Return the (X, Y) coordinate for the center point of the cell that contains the specified text.  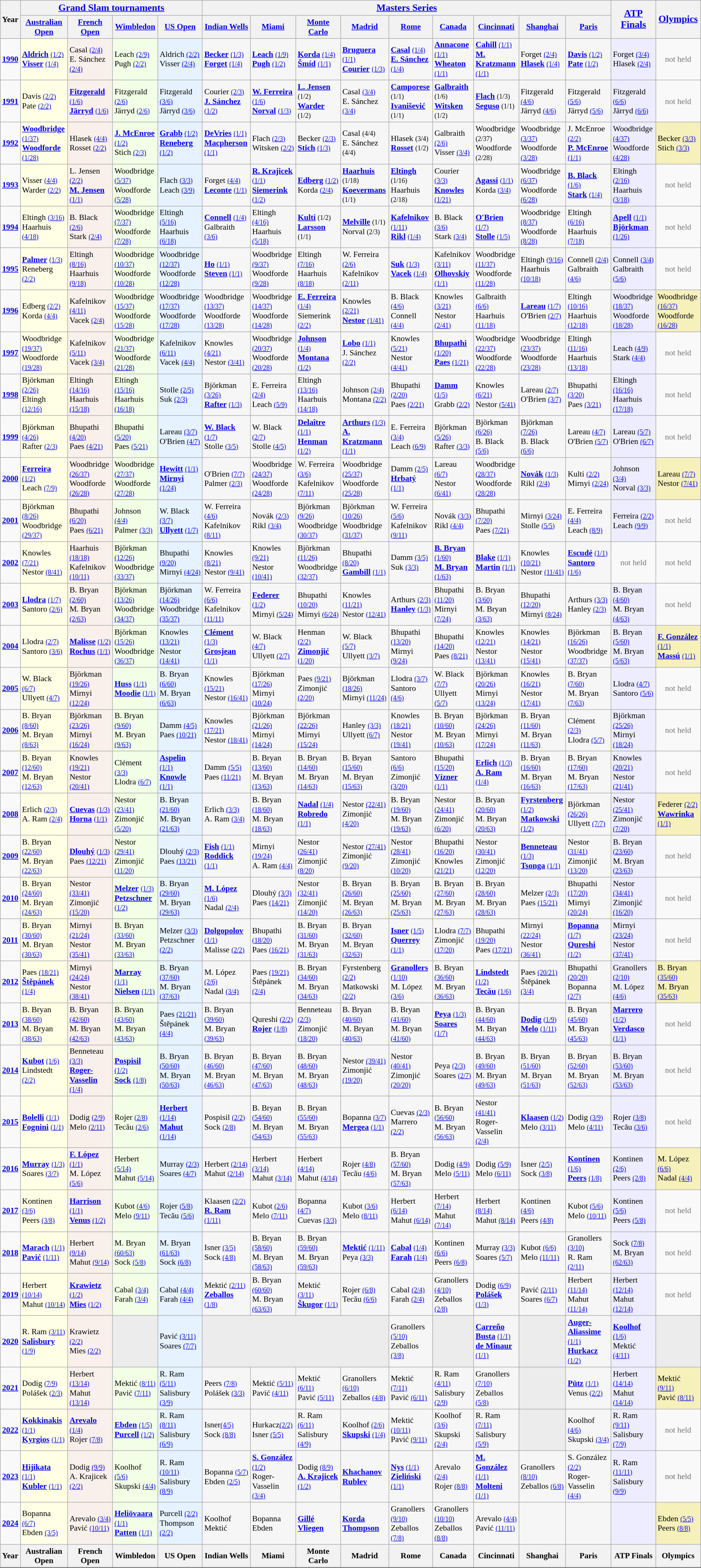
Novák (2/3) Rikl (3/4) (273, 521)
Lareau (5/7) O'Brien (6/7) (634, 437)
Hlasek (4/4) Rosset (2/2) (90, 143)
Eltingh (7/16) Haarhuis (8/18) (318, 269)
W. Black (7/7) Ullyett (5/7) (453, 688)
B. Bryan (29/60) M. Bryan (29/63) (180, 898)
Dlouhý (3/3) Paes (14/21) (273, 898)
Carreño Busta (1/1) de Minaur (1/1) (496, 1341)
2023 (10, 1477)
Nestor (28/41) Zimonjić (10/20) (411, 856)
Rojer (4/8) Tecău (4/6) (365, 1169)
Flach (2/3) Witsken (2/2) (273, 143)
Lareau (2/7) O'Brien (3/7) (542, 395)
2004 (10, 646)
Kafelnikov (6/11) Vacek (4/4) (180, 353)
Woodbridge (20/37) Woodforde (20/28) (273, 353)
Björkman (17/26) Mirnyi (10/24) (273, 688)
Bopanna (6/7) Ebden (3/5) (44, 1523)
Paes (9/21) Zimonjić (2/20) (318, 688)
Knowles (20/21) Nestor (21/41) (634, 772)
Knowles (8/21) Nestor (9/41) (226, 563)
Björkman (21/26) Mirnyi (14/24) (273, 730)
E. Ferreira (3/4) Leach (6/9) (411, 437)
Herbert (14/14) Mahut (14/14) (634, 1388)
Woodbridge (8/37) Woodforde (8/28) (542, 227)
DeVries (1/1) Macpherson (1/1) (226, 143)
S. González (1/2) Roger-Vasselin (3/4) (273, 1477)
Mirnyi (21/24) Nestor (35/41) (90, 940)
2000 (10, 479)
Kubot (2/6) Melo (7/11) (273, 1211)
Eltingh (11/16) Haarhuis (13/18) (588, 353)
Davis (2/2) Pate (2/2) (44, 101)
Kontinen (4/6) Peers (4/8) (542, 1211)
Nestor (23/41) Zimonjić (5/20) (135, 814)
B. Bryan (38/60) M. Bryan (38/63) (44, 1024)
R. Ram (5/11) Salisbury (3/9) (180, 1388)
Knowles (5/21) Nestor (4/41) (411, 353)
B. Bryan (19/60) M. Bryan (19/63) (411, 814)
Björkman (6/26) B. Black (5/6) (496, 437)
Grand Slam tournaments (111, 8)
Björkman (13/26) Woodbridge (34/37) (135, 604)
2009 (10, 856)
Bhupathi (4/20) Paes (4/21) (90, 437)
Peya (1/3) Soares (1/7) (453, 1024)
Granollers (4/10) Zeballos (2/8) (453, 1295)
Herbert (11/14) Mahut (11/14) (588, 1295)
Isner (2/5) Sock (3/8) (542, 1169)
R. Ram (10/11) Salisbury (8/9) (180, 1477)
B. Bryan (23/60) M. Bryan (23/63) (634, 856)
Palmer (1/3) Reneberg (2/2) (44, 269)
Stolle (2/5) Suk (2/3) (180, 395)
Mektić (7/11) Pavić (6/11) (411, 1388)
Eltingh (10/16) Haarhuis (12/18) (588, 311)
Eltingh (14/16) Haarhuis (15/18) (90, 395)
S. González (2/2) Roger-Vasselin (4/4) (588, 1477)
B. Bryan (56/60) M. Bryan (56/63) (453, 1122)
Bopanna (4/7) Cuevas (3/3) (318, 1211)
Bhupathi (14/20) Paes (8/21) (453, 646)
Bopanna (3/7) Mergea (1/1) (365, 1122)
Granollers (1/10) M. López (3/6) (411, 982)
2019 (10, 1295)
Becker (3/3) Stich (3/3) (678, 143)
Dodig (9/9) A. Krajicek (2/2) (90, 1477)
W. Black (3/7) Ullyett (1/7) (180, 521)
Arthurs (1/3) A. Kratzmann (1/1) (365, 437)
Mektić (5/11) Pavić (4/11) (273, 1388)
Nadal (1/4) Robredo (1/1) (318, 814)
Kafelnikov (4/11) Vacek (2/4) (90, 311)
B. Bryan (7/60) M. Bryan (7/63) (588, 688)
B. Bryan (37/60) M. Bryan (37/63) (180, 982)
M. Bryan (61/63) Sock (6/8) (180, 1253)
Cuevas (1/3) Horna (1/1) (90, 814)
Pütz (1/1) Venus (2/2) (588, 1388)
Edberg (1/2) Korda (2/4) (318, 185)
Lareau (3/7) O'Brien (4/7) (180, 437)
Agassi (1/1) Korda (3/4) (496, 185)
Mektić (10/11) Pavić (9/11) (411, 1430)
Björkman (16/26) Woodbridge (37/37) (588, 646)
2005 (10, 688)
Knowles (12/21) Nestor (13/41) (496, 646)
Kafelnikov (1/11) Rikl (1/4) (411, 227)
W. Ferreira (2/6) Kafelnikov (2/11) (365, 269)
Malisse (1/2) Rochus (1/1) (90, 646)
B. Bryan (8/60) M. Bryan (8/63) (44, 730)
Peya (2/3) Soares (2/7) (453, 1071)
Clément (2/3) Llodra (5/7) (588, 730)
2001 (10, 521)
Arthurs (3/3) Hanley (2/3) (588, 604)
F. López (1/1) M. López (5/6) (90, 1169)
Woodbridge (27/37) Woodforde (27/28) (135, 479)
Kontinen (6/6) Peers (6/8) (453, 1253)
Pospisil (2/2) Sock (2/8) (226, 1122)
B. Bryan (9/60) M. Bryan (9/63) (135, 730)
Mirnyi (3/24) Stolle (5/5) (542, 521)
B. Bryan (36/60) M. Bryan (36/63) (453, 982)
Bhupathi (20/20) Bopanna (2/7) (588, 982)
Llodra (1/7) Santoro (2/6) (44, 604)
Kubot (1/6) Lindstedt (2/2) (44, 1071)
Woodbridge (15/37) Woodforde (15/28) (135, 311)
Ebden (1/5) Purcell (1/2) (135, 1430)
Woodbridge (6/37) Woodforde (6/28) (542, 185)
Fitzgerald (2/6) Järryd (2/6) (135, 101)
Casal (2/4) E. Sánchez (2/4) (90, 59)
Kokkinakis (1/1) Kyrgios (1/1) (44, 1430)
Herbert (2/14) Mahut (2/14) (226, 1169)
Cabal (4/4) Farah (4/4) (180, 1295)
Koolhof (5/6) Skupski (4/4) (135, 1477)
W. Black (2/7) Stolle (4/5) (273, 437)
Connell (3/4) Galbraith (5/6) (634, 269)
O'Brien (7/7) Palmer (2/3) (226, 479)
Isner (1/5) Querrey (1/1) (411, 940)
E. Ferreira (1/4) Siemerink (2/2) (318, 311)
O'Brien (1/7) Stolle (1/5) (496, 227)
B. Bryan (59/60) M. Bryan (59/63) (318, 1253)
R. Ram (6/11) Salisbury (4/9) (318, 1430)
Granollers (6/10) Zeballos (4/8) (365, 1388)
Björkman (7/26) B. Black (6/6) (542, 437)
2006 (10, 730)
Woodbridge (28/37) Woodforde (28/28) (496, 479)
Kontinen (2/6) Peers (2/8) (634, 1169)
B. Bryan (57/60) M. Bryan (57/63) (411, 1169)
B. Bryan (12/60) M. Bryan (12/63) (44, 772)
Woodbridge (14/37) Woodforde (14/28) (273, 311)
Fitzgerald (4/6) Järryd (4/6) (542, 101)
Fyrstenberg (1/2) Matkowski (1/2) (542, 814)
2016 (10, 1169)
2003 (10, 604)
Koolhof (1/6) Mektić (4/11) (634, 1341)
Bolelli (1/1) Fognini (1/1) (44, 1122)
B. Bryan (54/60) M. Bryan (54/63) (273, 1122)
Woodbridge (12/37) Woodforde (12/28) (180, 269)
Peers (7/8) Polášek (3/3) (226, 1388)
Herbert (8/14) Mahut (8/14) (496, 1211)
B. Bryan (51/60) M. Bryan (51/63) (542, 1071)
Dlouhý (1/3) Paes (12/21) (90, 856)
Murray (1/3) Soares (3/7) (44, 1169)
Arthurs (2/3) Hanley (1/3) (411, 604)
Murray (2/3) Soares (4/7) (180, 1169)
Mirnyi (22/24) Nestor (36/41) (542, 940)
Bopanna (5/7) Ebden (2/5) (226, 1477)
Ferreira (2/2) Leach (9/9) (634, 521)
R. Ram (8/11) Salisbury (6/9) (180, 1430)
2010 (10, 898)
Björkman (25/26) Mirnyi (18/24) (634, 730)
2007 (10, 772)
Knowles (2/21) Nestor (1/41) (365, 311)
Clément (1/3) Grosjean (1/1) (226, 646)
Granollers (8/10) Zeballos (6/8) (542, 1477)
Nestor (39/41) Zimonjić (19/20) (365, 1071)
Björkman (3/26) Rafter (1/3) (226, 395)
B. Bryan (44/60) M. Bryan (44/63) (496, 1024)
Knowles (11/21) Nestor (12/41) (365, 604)
W. Ferreira (6/6) Kafelnikov (11/11) (226, 604)
Johnson (2/4) Montana (2/2) (365, 395)
L. Jensen (1/2) Warder (1/2) (318, 101)
Cabal (1/4) Farah (1/4) (411, 1253)
Connell (2/4) Galbraith (4/6) (588, 269)
2014 (10, 1071)
Ebden (5/5) Peers (8/8) (678, 1523)
Koolhof Mektić (226, 1523)
2008 (10, 814)
Eltingh (3/16) Haarhuis (4/18) (44, 227)
Eltingh (13/16) Haarhuis (14/18) (318, 395)
Woodbridge (1/37) Woodforde (1/28) (44, 143)
Rojer (5/8) Tecău (5/6) (180, 1211)
Dodig (4/9) Melo (5/11) (453, 1169)
B. Bryan (50/60) M. Bryan (50/63) (180, 1071)
Woodbridge (16/37) Woodforde (16/28) (678, 311)
Bhupathi (18/20) Paes (16/21) (273, 940)
Marach (1/1) Pavić (1/11) (44, 1253)
Dodig (2/9) Melo (2/11) (90, 1122)
Björkman (5/26) Rafter (3/3) (453, 437)
Mektić (9/11) Pavić (8/11) (678, 1388)
B. Bryan (11/60) M. Bryan (11/63) (542, 730)
Bhupathi (15/20) Vízner (1/1) (453, 772)
Novák (1/3) Rikl (2/4) (542, 479)
Björkman (15/26) Woodbridge (36/37) (135, 646)
Mektić (3/11) Škugor (1/1) (318, 1295)
Fitzgerald (6/6) Järryd (6/6) (634, 101)
1998 (10, 395)
B. Black (3/6) Stark (3/4) (453, 227)
Damm (2/5) Hrbatý (1/1) (411, 479)
Bhupathi (9/20) Mirnyi (4/24) (180, 563)
Benneteau (1/3) Tsonga (1/1) (542, 856)
B. Bryan (52/60) M. Bryan (52/63) (588, 1071)
2011 (10, 940)
Galbraith (6/6) Haarhuis (11/18) (496, 311)
B. Bryan (40/60) M. Bryan (40/63) (365, 1024)
Hewitt (1/1) Mirnyi (1/24) (180, 479)
Korda (1/4) Šmíd (1/1) (318, 59)
Hurkacz(2/2) Isner (5/5) (273, 1430)
Eltingh (2/16) Haarhuis (3/18) (634, 185)
Nestor (25/41) Zimonjić (7/20) (634, 814)
Bhupathi (3/20) Paes (3/21) (588, 395)
Camporese (1/1) Ivanišević (1/1) (411, 101)
Leach (4/9) Stark (4/4) (634, 353)
Nestor (32/41) Zimonjić (14/20) (318, 898)
W. Ferreira (3/6) Kafelnikov (7/11) (318, 479)
Erlich (3/3) A. Ram (3/4) (226, 814)
Lareau (6/7) Nestor (6/41) (453, 479)
2002 (10, 563)
Forget (3/4) Hlasek (2/4) (634, 59)
F. González (1/1) Massú (1/1) (678, 646)
Woodbridge (4/37) Woodforde (4/28) (634, 143)
Benneteau (3/3) Roger-Vasselin (1/4) (90, 1071)
Granollers (9/10) Zeballos (7/8) (411, 1523)
R. Ram (9/11) Salisbury (7/9) (634, 1430)
Erlich (2/3) A. Ram (2/4) (44, 814)
Björkman (10/26) Woodbridge (31/37) (365, 521)
Knowles (17/21) Nestor (18/41) (226, 730)
Paes (19/21) Štěpánek (2/4) (273, 982)
Eltingh (4/16) Haarhuis (5/18) (273, 227)
Haarhuis (18/18) Kafelnikov (10/11) (90, 563)
Ho (1/1) Steven (1/1) (226, 269)
Woodbridge (24/37) Woodforde (24/28) (273, 479)
Hlasek (3/4) Rosset (1/2) (411, 143)
1995 (10, 269)
Nestor (31/41) Zimonjić (13/20) (588, 856)
B. Bryan (25/60) M. Bryan (25/63) (411, 898)
Fitzgerald (5/6) Järryd (5/6) (588, 101)
Bopanna Ebden (273, 1523)
Eltingh (9/16) Haarhuis (10/18) (542, 269)
Aspelin (1/1) Knowle (1/1) (180, 772)
1996 (10, 311)
Becker (2/3) Stich (1/3) (318, 143)
Heliövaara (1/1) Patten (1/1) (135, 1523)
Herbert (6/14) Mahut (6/14) (411, 1211)
Lareau (7/7) Nestor (7/41) (678, 479)
Björkman (26/26) Ullyett (7/7) (588, 814)
Fish (1/1) Roddick (1/1) (226, 856)
Granollers (3/10) R. Ram (2/11) (588, 1253)
Paes (21/21) Štěpánek (4/4) (180, 1024)
Flach (1/3) Seguso (1/1) (496, 101)
Bhupathi (2/20) Paes (2/21) (411, 395)
Fyrstenberg (2/2) Matkowski (2/2) (365, 982)
Escudé (1/1) Santoro (1/6) (588, 563)
Forget (2/4) Hlasek (1/4) (542, 59)
Harrison (1/1) Venus (1/2) (90, 1211)
Nestor (30/41) Zimonjić (12/20) (496, 856)
Björkman (20/26) Mirnyi (13/24) (496, 688)
Eltingh (16/16) Haarhuis (17/18) (634, 395)
1991 (10, 101)
Clément (3/3) Llodra (6/7) (135, 772)
Pospisil (1/2) Sock (1/8) (135, 1071)
Björkman (12/26) Woodbridge (33/37) (135, 563)
Kulti (1/2) Larsson (1/1) (318, 227)
Woodbridge (23/37) Woodforde (23/28) (542, 353)
Lindstedt (1/2) Tecău (1/6) (496, 982)
Blake (1/1) Martin (1/1) (496, 563)
Björkman (19/26) Mirnyi (12/24) (90, 688)
Connell (1/4) Galbraith (3/6) (226, 227)
Davis (1/2) Pate (1/2) (588, 59)
Bhupathi (12/20) Mirnyi (8/24) (542, 604)
1993 (10, 185)
Cabal (2/4) Farah (2/4) (411, 1295)
1992 (10, 143)
Knowles (14/21) Nestor (15/41) (542, 646)
W. Black (5/7) Ullyett (3/7) (365, 646)
Becker (1/3) Forget (1/4) (226, 59)
B. Bryan (60/60) M. Bryan (63/63) (273, 1295)
Purcell (2/2) Thompson (2/2) (180, 1523)
Knowles (3/21) Nestor (2/41) (453, 311)
Kontinen (1/6) Peers (1/8) (588, 1169)
Nestor (34/41) Zimonjić (16/20) (634, 898)
Nestor (27/41) Zimonjić (9/20) (365, 856)
B. Bryan (1/60) M. Bryan (1/63) (453, 563)
Bhupathi (11/20) Mirnyi (7/24) (453, 604)
Rojer (2/8) Tecău (2/6) (135, 1122)
Eltingh (15/16) Haarhuis (16/18) (135, 395)
Johnson (1/4) Montana (1/2) (318, 353)
Dodig (1/9) Melo (1/11) (542, 1024)
1994 (10, 227)
B. Black (2/6) Stark (2/4) (90, 227)
Knowles (4/21) Nestor (3/41) (226, 353)
M. López (2/6) Nadal (3/4) (226, 982)
Dodig (3/9) Melo (4/11) (588, 1122)
Herbert (7/14) Mahut (7/14) (453, 1211)
Bruguera (1/1) Courier (1/3) (365, 59)
B. Bryan (48/60) M. Bryan (48/63) (318, 1071)
Herbert (10/14) Mahut (10/14) (44, 1295)
Lobo (1/1) J. Sánchez (2/2) (365, 353)
Lareau (4/7) O'Brien (5/7) (588, 437)
Nestor (29/41) Zimonjić (11/20) (135, 856)
Paes (20/21) Štěpánek (3/4) (542, 982)
Nestor (22/41) Zimonjić (4/20) (365, 814)
B. Bryan (17/60) M. Bryan (17/63) (588, 772)
B. Black (4/6) Connell (4/4) (411, 311)
2021 (10, 1388)
J. McEnroe (2/2) P. McEnroe (1/1) (588, 143)
Granollers (10/10) Zeballos (8/8) (453, 1523)
Sock (7/8) M. Bryan (62/63) (634, 1253)
Knowles (19/21) Nestor (20/41) (90, 772)
B. Bryan (46/60) M. Bryan (46/63) (226, 1071)
Herbert (4/14) Mahut (4/14) (318, 1169)
Mirnyi (24/24) Nestor (38/41) (90, 982)
Woodbridge (21/37) Woodforde (21/28) (135, 353)
B. Bryan (13/60) M. Bryan (13/63) (273, 772)
Kontinen (5/6) Peers (5/8) (634, 1211)
Nestor (26/41) Zimonjić (8/20) (318, 856)
Bhupathi (19/20) Paes (17/21) (496, 940)
Woodbridge (22/37) Woodforde (22/28) (496, 353)
Herbert (13/14) Mahut (13/14) (90, 1388)
Nestor (40/41) Zimonjić (20/20) (411, 1071)
Woodbridge (26/37) Woodforde (26/28) (90, 479)
Benneteau (2/3) Zimonjić (18/20) (318, 1024)
W. Ferreira (5/6) Kafelnikov (9/11) (411, 521)
E. Ferreira (4/4) Leach (8/9) (588, 521)
Haarhuis (1/18) Koevermans (1/1) (365, 185)
Auger-Aliassime (1/1) Hurkacz (1/2) (588, 1341)
Grabb (1/2) Reneberg (1/2) (180, 143)
Melville (1/1) Norval (2/3) (365, 227)
Annacone (1/1) Wheaton (1/1) (453, 59)
Knowles (13/21) Nestor (14/41) (180, 646)
Cabal (3/4) Farah (3/4) (135, 1295)
Rojer (3/8) Tecău (3/6) (634, 1122)
Mektić (6/11) Pavić (5/11) (318, 1388)
Woodbridge (3/37) Woodforde (3/28) (542, 143)
B. Bryan (14/60) M. Bryan (14/63) (318, 772)
Woodbridge (11/37) Woodforde (11/28) (496, 269)
Bhupathi (5/20) Paes (5/21) (135, 437)
Courier (3/3) Knowles (1/21) (453, 185)
Suk (1/3) Vacek (1/4) (411, 269)
Fitzgerald (1/6) Järryd (1/6) (90, 101)
W. Black (1/7) Stolle (3/5) (226, 437)
Björkman (14/26) Woodbridge (35/37) (180, 604)
Kubot (5/6) Melo (10/11) (588, 1211)
Llodra (2/7) Santoro (3/6) (44, 646)
B. Bryan (58/60) M. Bryan (58/63) (273, 1253)
Knowles (7/21) Nestor (8/41) (44, 563)
Dodig (6/9) Polášek (1/3) (496, 1295)
Aldrich (1/2) Visser (1/4) (44, 59)
B. Bryan (24/60) M. Bryan (24/63) (44, 898)
Leach (1/9) Pugh (1/2) (273, 59)
Knowles (9/21) Nestor (10/41) (273, 563)
Björkman (24/26) Mirnyi (17/24) (496, 730)
Damm (1/5) Grabb (2/2) (453, 395)
B. Bryan (6/60) M. Bryan (6/63) (180, 688)
B. Bryan (39/60) M. Bryan (39/63) (226, 1024)
Eltingh (5/16) Haarhuis (6/18) (180, 227)
B. Bryan (18/60) M. Bryan (18/63) (273, 814)
R. Ram (11/11) Salisbury (9/9) (634, 1477)
W. Ferreira (4/6) Kafelnikov (8/11) (226, 521)
Isner(4/5) Sock (8/8) (226, 1430)
B. Bryan (16/60) M. Bryan (16/63) (542, 772)
Dlouhý (2/3) Paes (13/21) (180, 856)
Gillé Vliegen (318, 1523)
E. Ferreira (2/4) Leach (5/9) (273, 395)
Krawietz (2/2) Mies (2/2) (90, 1341)
Erlich (1/3) A. Ram (1/4) (496, 772)
Ferreira (1/2) Leach (7/9) (44, 479)
Björkman (8/26) Woodbridge (29/37) (44, 521)
Kafelnikov (5/11) Vacek (3/4) (90, 353)
Mektić (1/11) Peya (3/3) (365, 1253)
B. Bryan (28/60) M. Bryan (28/63) (496, 898)
Nestor (41/41) Roger-Vasselin (2/4) (496, 1122)
M. López (1/6) Nadal (2/4) (226, 898)
B. Bryan (53/60) M. Bryan (53/63) (634, 1071)
R. Ram (7/11) Salisbury (5/9) (496, 1430)
Llodra (3/7) Santoro (4/6) (411, 688)
Casal (4/4) E. Sánchez (4/4) (365, 143)
B. Bryan (27/60) M. Bryan (27/63) (453, 898)
Llodra (4/7) Santoro (5/6) (634, 688)
Forget (4/4) Leconte (1/1) (226, 185)
Federer (1/2) Mirnyi (5/24) (273, 604)
Woodbridge (18/37) Woodforde (18/28) (634, 311)
2024 (10, 1523)
Hijikata (1/1) Kubler (1/1) (44, 1477)
Isner (3/5) Sock (4/8) (226, 1253)
Björkman (9/26) Woodbridge (30/37) (318, 521)
Woodbridge (5/37) Woodforde (5/28) (135, 185)
2022 (10, 1430)
B. Bryan (32/60) M. Bryan (32/63) (365, 940)
Dodig (5/9) Melo (6/11) (496, 1169)
2018 (10, 1253)
R. Ram (3/11) Salisbury (1/9) (44, 1341)
Kubot (3/6) Melo (8/11) (365, 1211)
Santoro (6/6) Zimonjić (3/20) (411, 772)
Klaasen (2/2) R. Ram (1/11) (226, 1211)
Rojer (6/8) Tecău (6/6) (365, 1295)
Dolgopolov (1/1) Malisse (2/2) (226, 940)
Melzer (3/3) Petzschner (2/2) (180, 940)
W. Black (6/7) Ullyett (4/7) (44, 688)
Eltingh (6/16) Haarhuis (7/18) (588, 227)
Nestor (24/41) Zimonjić (6/20) (453, 814)
Mektić (2/11) Zeballos (1/8) (226, 1295)
Visser (4/4) Warder (2/2) (44, 185)
Edberg (2/2) Korda (4/4) (44, 311)
Woodbridge (13/37) Woodforde (13/28) (226, 311)
B. Bryan (35/60) M. Bryan (35/63) (678, 982)
Kubot (6/6) Melo (11/11) (542, 1253)
Bhupathi (8/20) Gambill (1/1) (365, 563)
Herbert (9/14) Mahut (9/14) (90, 1253)
Bhupathi (7/20) Paes (7/21) (496, 521)
Bopanna (1/7) Qureshi (1/2) (588, 940)
R. Krajicek (1/1) Siemerink (1/2) (273, 185)
Cuevas (2/3) Marrero (2/2) (411, 1122)
Paes (18/21) Štěpánek (1/4) (44, 982)
Granollers (5/10) Zeballos (3/8) (411, 1341)
Herbert (5/14) Mahut (5/14) (135, 1169)
Knowles (6/21) Nestor (5/41) (496, 395)
Fitzgerald (3/6) Järryd (3/6) (180, 101)
1999 (10, 437)
B. Bryan (20/60) M. Bryan (20/63) (496, 814)
Knowles (16/21) Nestor (17/41) (542, 688)
M. López (6/6) Nadal (4/4) (678, 1169)
Björkman (4/26) Rafter (2/3) (44, 437)
Woodbridge (2/37) Woodforde (2/28) (496, 143)
Damm (4/5) Paes (10/21) (180, 730)
Herbert (1/14) Mahut (1/14) (180, 1122)
B. Bryan (41/60) M. Bryan (41/60) (411, 1024)
Bhupathi (1/20) Paes (1/21) (453, 353)
Dodig (8/9) A. Krajicek (1/2) (318, 1477)
Koolhof (3/6) Skupski (2/4) (453, 1430)
Lareau (1/7) O'Brien (2/7) (542, 311)
Pavić (3/11) Soares (7/7) (180, 1341)
Hanley (3/3) Ullyett (6/7) (365, 730)
B. Bryan (47/60) M. Bryan (47/63) (273, 1071)
B. Bryan (31/60) M. Bryan (31/63) (318, 940)
Damm (5/5) Paes (11/21) (226, 772)
Granollers (2/10) M. López (4/6) (634, 982)
Bhupathi (16/20) Knowles (21/21) (453, 856)
Arevalo (4/4) Pavić (11/11) (496, 1523)
Casal (1/4) E. Sánchez (1/4) (411, 59)
Johnson (3/4) Norval (3/3) (634, 479)
Llodra (7/7) Zimonjić (17/20) (453, 940)
Koolhof (2/6) Skupski (1/4) (365, 1430)
Huss (1/1) Moodie (1/1) (135, 688)
Melzer (2/3) Paes (15/21) (542, 898)
Marrero (1/2) Verdasco (1/1) (634, 1024)
B. Bryan (45/60) M. Bryan (45/63) (588, 1024)
Galbraith (1/6) Witsken (1/2) (453, 101)
B. Bryan (5/60) M. Bryan (5/63) (634, 646)
Björkman (18/26) Mirnyi (11/24) (365, 688)
Khachanov Rublev (365, 1477)
Henman (2/2) Zimonjić (1/20) (318, 646)
Dodig (7/9) Polášek (2/3) (44, 1388)
Marray (1/1) Nielsen (1/1) (135, 982)
Arevalo (3/4) Pavić (10/11) (90, 1523)
Bhupathi (17/20) Mirnyi (20/24) (588, 898)
B. Bryan (15/60) M. Bryan (15/63) (365, 772)
W. Ferreira (1/6) Norval (1/3) (273, 101)
Nys (1/1) Zieliński (1/1) (411, 1477)
Flach (3/3) Leach (3/9) (180, 185)
Federer (2/2) Wawrinka (1/1) (678, 814)
Leach (2/9) Pugh (2/2) (135, 59)
M. González (1/1) Molteni (1/1) (496, 1477)
Kontinen (3/6) Peers (3/8) (44, 1211)
Bhupathi (10/20) Mirnyi (6/24) (318, 604)
Krawietz (1/2) Mies (1/2) (90, 1295)
Arevalo (2/4) Rojer (8/8) (453, 1477)
1990 (10, 59)
Apell (1/1) Björkman (1/26) (634, 227)
B. Bryan (26/60) M. Bryan (26/63) (365, 898)
B. Bryan (4/60) M. Bryan (4/63) (634, 604)
2020 (10, 1341)
Knowles (18/21) Nestor (19/41) (411, 730)
B. Bryan (34/60) M. Bryan (34/63) (318, 982)
Korda Thompson (365, 1523)
Nestor (33/41) Zimonjić (15/20) (90, 898)
Knowles (15/21) Nestor (16/41) (226, 688)
Arevalo (1/4) Rojer (7/8) (90, 1430)
Johnson (4/4) Palmer (3/3) (135, 521)
B. Bryan (49/60) M. Bryan (49/63) (496, 1071)
Kulti (2/2) Mirnyi (2/24) (588, 479)
Herbert (12/14) Mahut (12/14) (634, 1295)
B. Bryan (33/60) M. Bryan (33/63) (135, 940)
Damm (3/5) Suk (3/3) (411, 563)
Björkman (11/26) Woodbridge (32/37) (318, 563)
2013 (10, 1024)
B. Bryan (30/60) M. Bryan (30/63) (44, 940)
Mirnyi (23/24) Nestor (37/41) (634, 940)
Knowles (10/21) Nestor (11/41) (542, 563)
B. Bryan (3/60) M. Bryan (3/63) (496, 604)
Masters Series (407, 8)
Murray (3/3) Soares (5/7) (496, 1253)
B. Bryan (22/60) M. Bryan (22/63) (44, 856)
Cahill (1/1) M. Kratzmann (1/1) (496, 59)
Woodbridge (25/37) Woodforde (25/28) (365, 479)
Woodbridge (17/37) Woodforde (17/28) (180, 311)
Delaître (1/1) Henman (1/2) (318, 437)
B. Bryan (43/60) M. Bryan (43/63) (135, 1024)
Björkman (22/26) Mirnyi (15/24) (318, 730)
Woodbridge (19/37) Woodforde (19/28) (44, 353)
2012 (10, 982)
Courier (2/3) J. Sánchez (1/2) (226, 101)
2017 (10, 1211)
R. Ram (4/11) Salisbury (2/9) (453, 1388)
2015 (10, 1122)
Eltingh (8/16) Haarhuis (9/18) (90, 269)
Woodbridge (7/37) Woodforde (7/28) (135, 227)
B. Bryan (2/60) M. Bryan (2/63) (90, 604)
B. Bryan (55/60) M. Bryan (55/63) (318, 1122)
1997 (10, 353)
B. Bryan (10/60) M. Bryan (10/63) (453, 730)
B. Bryan (42/60) M. Bryan (42/63) (90, 1024)
W. Black (4/7) Ullyett (2/7) (273, 646)
Björkman (23/26) Mirnyi (16/24) (90, 730)
Mirnyi (19/24) A. Ram (4/4) (273, 856)
Galbraith (2/6) Visser (3/4) (453, 143)
B. Black (1/6) Stark (1/4) (588, 185)
L. Jensen (2/2) M. Jensen (1/1) (90, 185)
Kubot (4/6) Melo (9/11) (135, 1211)
Kafelnikov (3/11) Olhovskiy (1/1) (453, 269)
Koolhof (4/6) Skupski (3/4) (588, 1430)
Aldrich (2/2) Visser (2/4) (180, 59)
J. McEnroe (1/2) Stich (2/3) (135, 143)
Novák (3/3) Rikl (4/4) (453, 521)
Bhupathi (13/20) Mirnyi (9/24) (411, 646)
B. Bryan (21/60) M. Bryan (21/63) (180, 814)
Eltingh (1/16) Haarhuis (2/18) (411, 185)
Casal (3/4) E. Sánchez (3/4) (365, 101)
M. Bryan (60/63) Sock (5/8) (135, 1253)
Granollers (7/10) Zeballos (5/8) (496, 1388)
Woodbridge (9/37) Woodforde (9/28) (273, 269)
Qureshi (2/2) Rojer (1/8) (273, 1024)
Pavić (2/11) Soares (6/7) (542, 1295)
Herbert (3/14) Mahut (3/14) (273, 1169)
Melzer (1/3) Petzschner (1/2) (135, 898)
Mektić (8/11) Pavić (7/11) (135, 1388)
Björkman (2/26) Eltingh (12/16) (44, 395)
Bhupathi (6/20) Paes (6/21) (90, 521)
Woodbridge (10/37) Woodforde (10/28) (135, 269)
Klaasen (1/2) Melo (3/11) (542, 1122)
